Provide the [X, Y] coordinate of the cell's center where the given text is located.  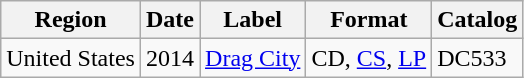
DC533 [478, 58]
2014 [170, 58]
United States [71, 58]
CD, CS, LP [369, 58]
Date [170, 20]
Catalog [478, 20]
Label [253, 20]
Drag City [253, 58]
Format [369, 20]
Region [71, 20]
